Return (X, Y) of the center of cell containing provided text 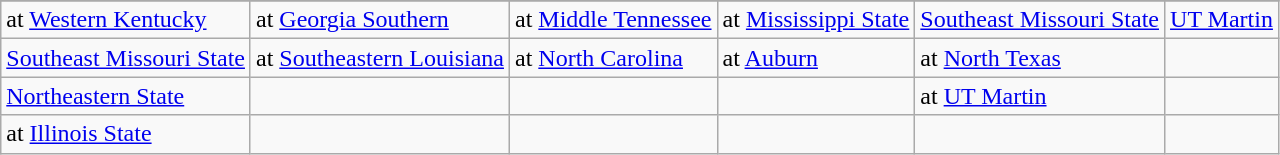
at UT Martin (1040, 96)
at Illinois State (126, 134)
at North Texas (1040, 58)
at Western Kentucky (126, 20)
at North Carolina (613, 58)
at Middle Tennessee (613, 20)
Northeastern State (126, 96)
at Southeastern Louisiana (380, 58)
UT Martin (1222, 20)
at Auburn (816, 58)
at Georgia Southern (380, 20)
at Mississippi State (816, 20)
